Output the [X, Y] coordinate of the center of the cell containing the given text.  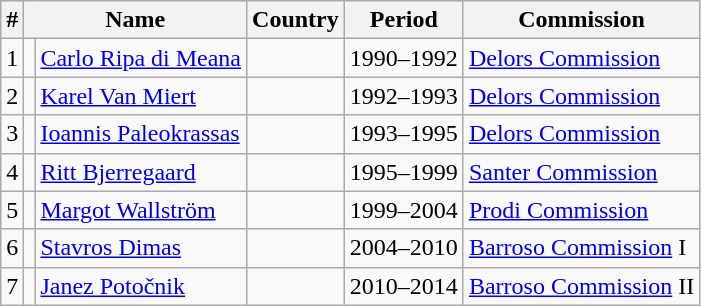
Ioannis Paleokrassas [141, 134]
3 [12, 134]
5 [12, 210]
7 [12, 286]
Name [136, 20]
Barroso Commission I [581, 248]
Ritt Bjerregaard [141, 172]
1995–1999 [404, 172]
Carlo Ripa di Meana [141, 58]
1993–1995 [404, 134]
Period [404, 20]
Stavros Dimas [141, 248]
Janez Potočnik [141, 286]
4 [12, 172]
Santer Commission [581, 172]
Barroso Commission II [581, 286]
1990–1992 [404, 58]
Prodi Commission [581, 210]
2004–2010 [404, 248]
2010–2014 [404, 286]
2 [12, 96]
1999–2004 [404, 210]
1992–1993 [404, 96]
Commission [581, 20]
Country [296, 20]
# [12, 20]
6 [12, 248]
1 [12, 58]
Margot Wallström [141, 210]
Karel Van Miert [141, 96]
